Return the [x, y] coordinate for the center point of the cell that contains the specified text.  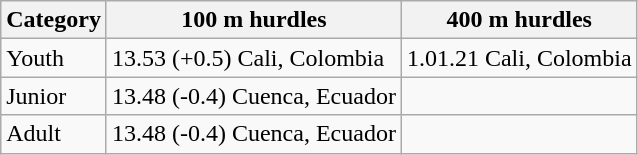
13.53 (+0.5) Cali, Colombia [254, 58]
400 m hurdles [519, 20]
Adult [54, 134]
100 m hurdles [254, 20]
1.01.21 Cali, Colombia [519, 58]
Junior [54, 96]
Youth [54, 58]
Category [54, 20]
